Return the (x, y) coordinate for the center point of the cell that contains the specified text.  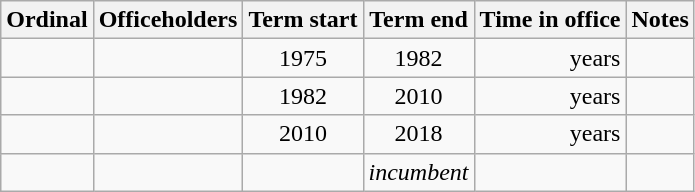
Term start (303, 20)
Term end (418, 20)
Ordinal (47, 20)
1975 (303, 58)
2018 (418, 134)
Notes (660, 20)
Officeholders (168, 20)
Time in office (550, 20)
incumbent (418, 172)
